Identify which cell holds the provided text, then report its (X, Y) central coordinate. 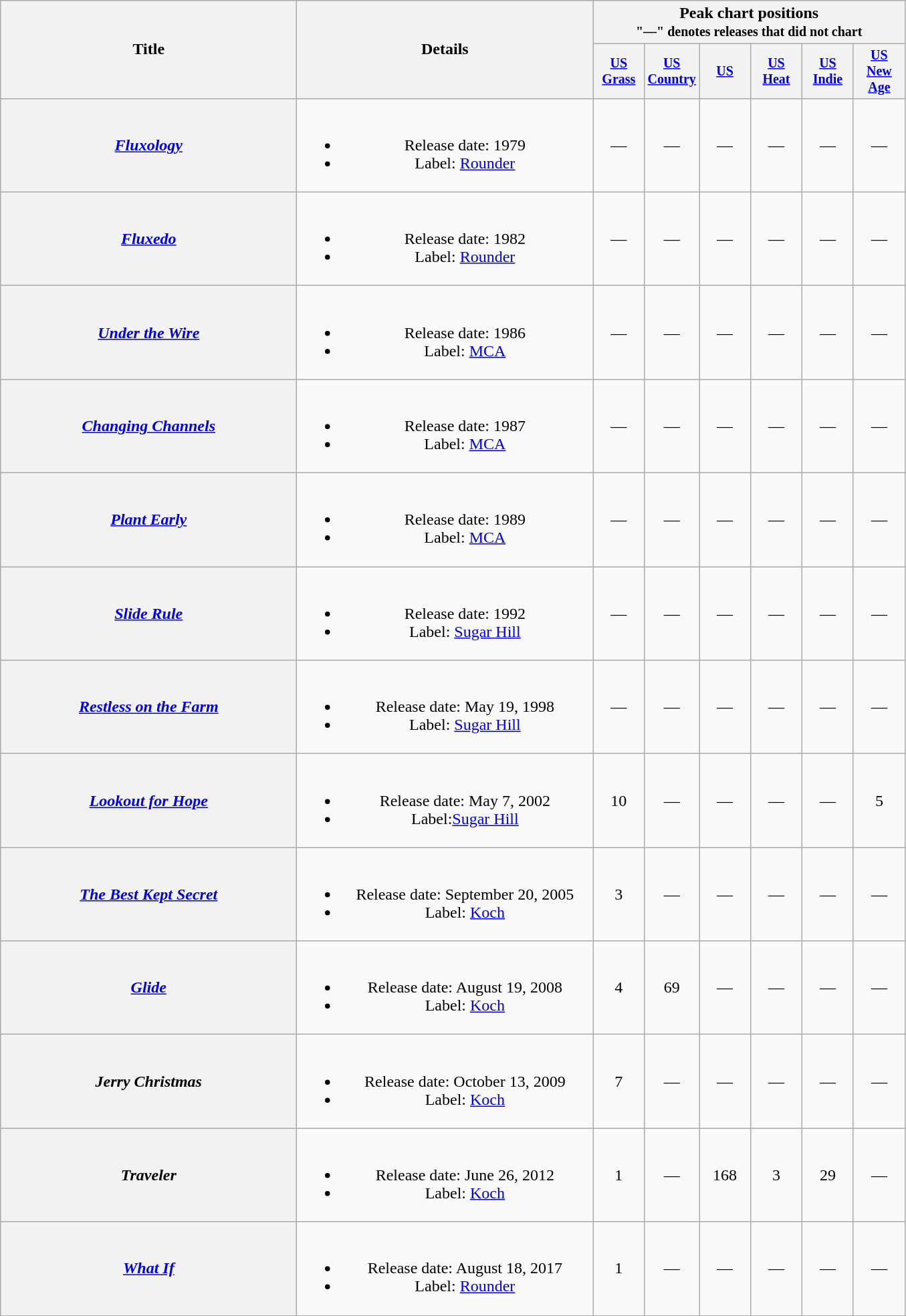
7 (619, 1081)
29 (828, 1175)
Release date: May 19, 1998Label: Sugar Hill (445, 707)
Fluxology (148, 145)
69 (672, 988)
168 (725, 1175)
What If (148, 1269)
Release date: 1992Label: Sugar Hill (445, 614)
US Indie (828, 71)
US Grass (619, 71)
Glide (148, 988)
Release date: August 19, 2008Label: Koch (445, 988)
Release date: August 18, 2017Label: Rounder (445, 1269)
Changing Channels (148, 426)
Lookout for Hope (148, 801)
Peak chart positions"—" denotes releases that did not chart (749, 23)
US New Age (879, 71)
10 (619, 801)
Under the Wire (148, 332)
5 (879, 801)
Title (148, 49)
Release date: September 20, 2005Label: Koch (445, 894)
Restless on the Farm (148, 707)
US Country (672, 71)
Release date: June 26, 2012Label: Koch (445, 1175)
Release date: October 13, 2009Label: Koch (445, 1081)
Release date: 1986Label: MCA (445, 332)
Slide Rule (148, 614)
Release date: May 7, 2002Label:Sugar Hill (445, 801)
Release date: 1987Label: MCA (445, 426)
The Best Kept Secret (148, 894)
Release date: 1982Label: Rounder (445, 239)
Release date: 1979Label: Rounder (445, 145)
Release date: 1989Label: MCA (445, 520)
Details (445, 49)
Plant Early (148, 520)
Jerry Christmas (148, 1081)
Traveler (148, 1175)
4 (619, 988)
US (725, 71)
US Heat (776, 71)
Fluxedo (148, 239)
